Find where the given text appears and provide that cell's center as (X, Y) coordinate. 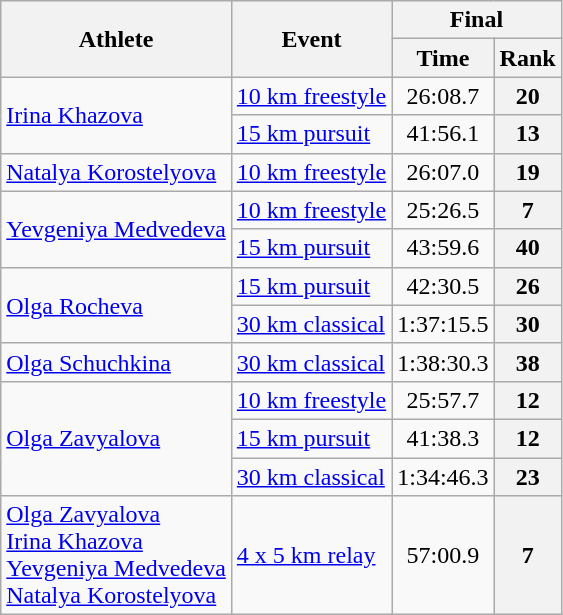
30 (528, 324)
Event (311, 39)
23 (528, 477)
Olga Rocheva (116, 305)
13 (528, 134)
4 x 5 km relay (311, 556)
Yevgeniya Medvedeva (116, 229)
40 (528, 248)
Natalya Korostelyova (116, 172)
Olga Schuchkina (116, 362)
Rank (528, 58)
Irina Khazova (116, 115)
1:34:46.3 (443, 477)
1:38:30.3 (443, 362)
20 (528, 96)
1:37:15.5 (443, 324)
Athlete (116, 39)
41:38.3 (443, 438)
38 (528, 362)
26:07.0 (443, 172)
25:57.7 (443, 400)
Time (443, 58)
26:08.7 (443, 96)
19 (528, 172)
Olga ZavyalovaIrina KhazovaYevgeniya MedvedevaNatalya Korostelyova (116, 556)
26 (528, 286)
57:00.9 (443, 556)
Final (477, 20)
43:59.6 (443, 248)
Olga Zavyalova (116, 438)
41:56.1 (443, 134)
42:30.5 (443, 286)
25:26.5 (443, 210)
